Search for the cell housing the specified text and yield its [x, y] center coordinate. 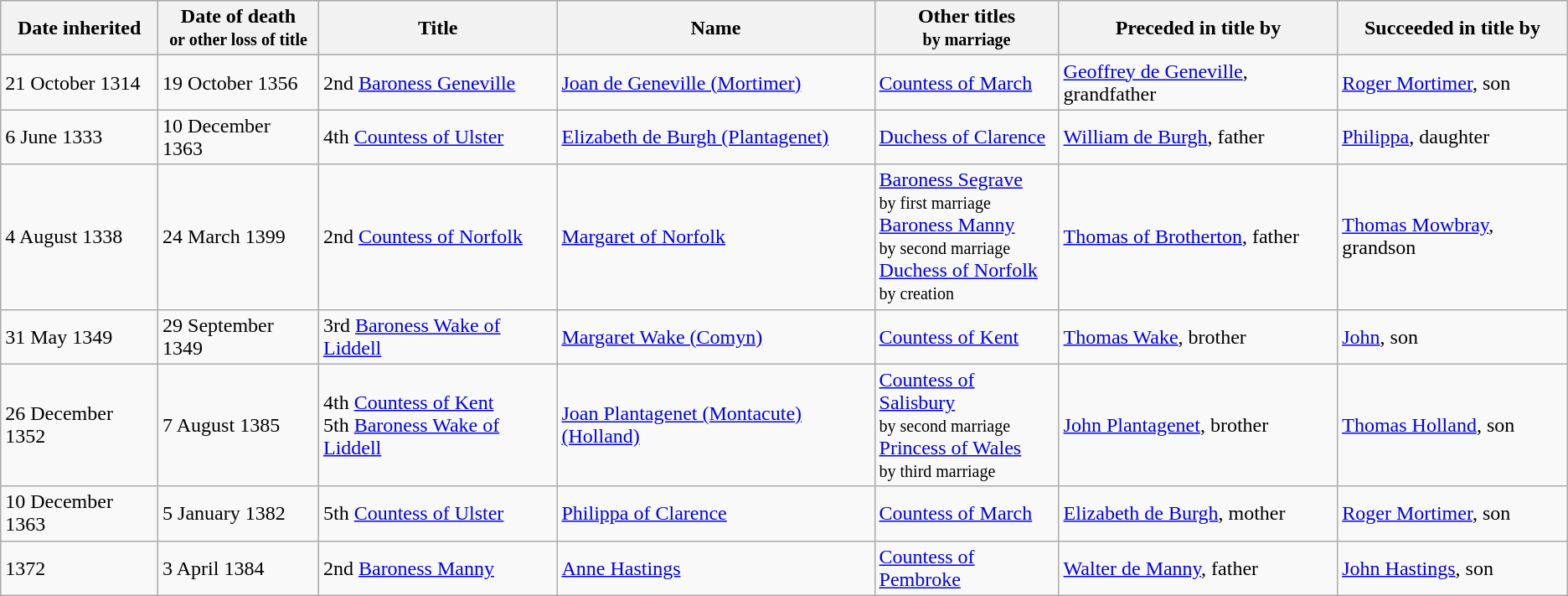
Anne Hastings [715, 568]
29 September 1349 [239, 337]
John, son [1452, 337]
Thomas Mowbray, grandson [1452, 236]
Baroness Segraveby first marriageBaroness Mannyby second marriageDuchess of Norfolkby creation [967, 236]
Elizabeth de Burgh, mother [1198, 513]
William de Burgh, father [1198, 137]
Countess of Kent [967, 337]
3rd Baroness Wake of Liddell [437, 337]
2nd Baroness Manny [437, 568]
Other titlesby marriage [967, 29]
4 August 1338 [80, 236]
4th Countess of Ulster [437, 137]
24 March 1399 [239, 236]
John Hastings, son [1452, 568]
Succeeded in title by [1452, 29]
Thomas Holland, son [1452, 425]
5th Countess of Ulster [437, 513]
Thomas of Brotherton, father [1198, 236]
6 June 1333 [80, 137]
26 December 1352 [80, 425]
5 January 1382 [239, 513]
7 August 1385 [239, 425]
Title [437, 29]
Date of deathor other loss of title [239, 29]
Preceded in title by [1198, 29]
Countess of Salisburyby second marriagePrincess of Walesby third marriage [967, 425]
Duchess of Clarence [967, 137]
Margaret of Norfolk [715, 236]
Margaret Wake (Comyn) [715, 337]
John Plantagenet, brother [1198, 425]
Date inherited [80, 29]
4th Countess of Kent5th Baroness Wake of Liddell [437, 425]
Philippa, daughter [1452, 137]
Philippa of Clarence [715, 513]
1372 [80, 568]
Countess of Pembroke [967, 568]
Elizabeth de Burgh (Plantagenet) [715, 137]
Joan de Geneville (Mortimer) [715, 82]
21 October 1314 [80, 82]
2nd Countess of Norfolk [437, 236]
2nd Baroness Geneville [437, 82]
3 April 1384 [239, 568]
Joan Plantagenet (Montacute) (Holland) [715, 425]
Thomas Wake, brother [1198, 337]
Geoffrey de Geneville, grandfather [1198, 82]
Name [715, 29]
31 May 1349 [80, 337]
19 October 1356 [239, 82]
Walter de Manny, father [1198, 568]
